From the cell containing the given text, extract its center point as (X, Y) coordinate. 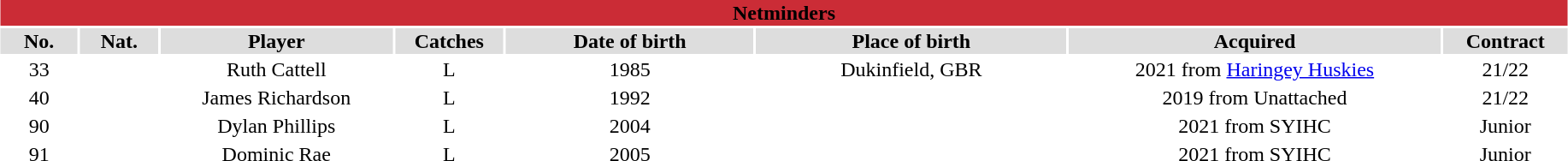
90 (39, 126)
Acquired (1255, 41)
James Richardson (277, 98)
Contract (1506, 41)
Place of birth (911, 41)
No. (39, 41)
Junior (1506, 126)
1985 (630, 69)
Dukinfield, GBR (911, 69)
Catches (450, 41)
2004 (630, 126)
Netminders (783, 13)
Nat. (120, 41)
40 (39, 98)
33 (39, 69)
Ruth Cattell (277, 69)
2019 from Unattached (1255, 98)
Date of birth (630, 41)
2021 from Haringey Huskies (1255, 69)
1992 (630, 98)
2021 from SYIHC (1255, 126)
Dylan Phillips (277, 126)
Player (277, 41)
